Find where the given text appears and provide that cell's center as (X, Y) coordinate. 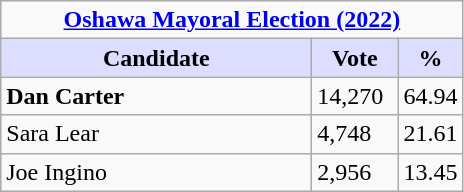
13.45 (430, 172)
Joe Ingino (156, 172)
Dan Carter (156, 96)
% (430, 58)
Vote (355, 58)
21.61 (430, 134)
4,748 (355, 134)
Sara Lear (156, 134)
14,270 (355, 96)
64.94 (430, 96)
2,956 (355, 172)
Candidate (156, 58)
Oshawa Mayoral Election (2022) (232, 20)
